Capture the cell that displays the provided text and extract its [x, y] central coordinate. 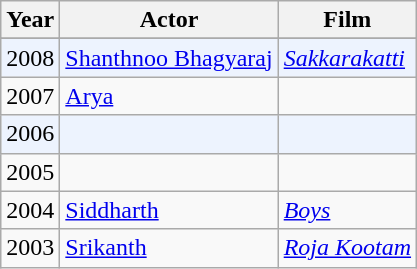
Srikanth [169, 248]
2008 [30, 58]
2006 [30, 134]
2003 [30, 248]
2007 [30, 96]
Sakkarakatti [347, 58]
Siddharth [169, 210]
Arya [169, 96]
Boys [347, 210]
Year [30, 20]
Shanthnoo Bhagyaraj [169, 58]
Actor [169, 20]
2004 [30, 210]
2005 [30, 172]
Film [347, 20]
Roja Kootam [347, 248]
